Output the [X, Y] coordinate of the center of the cell containing the given text.  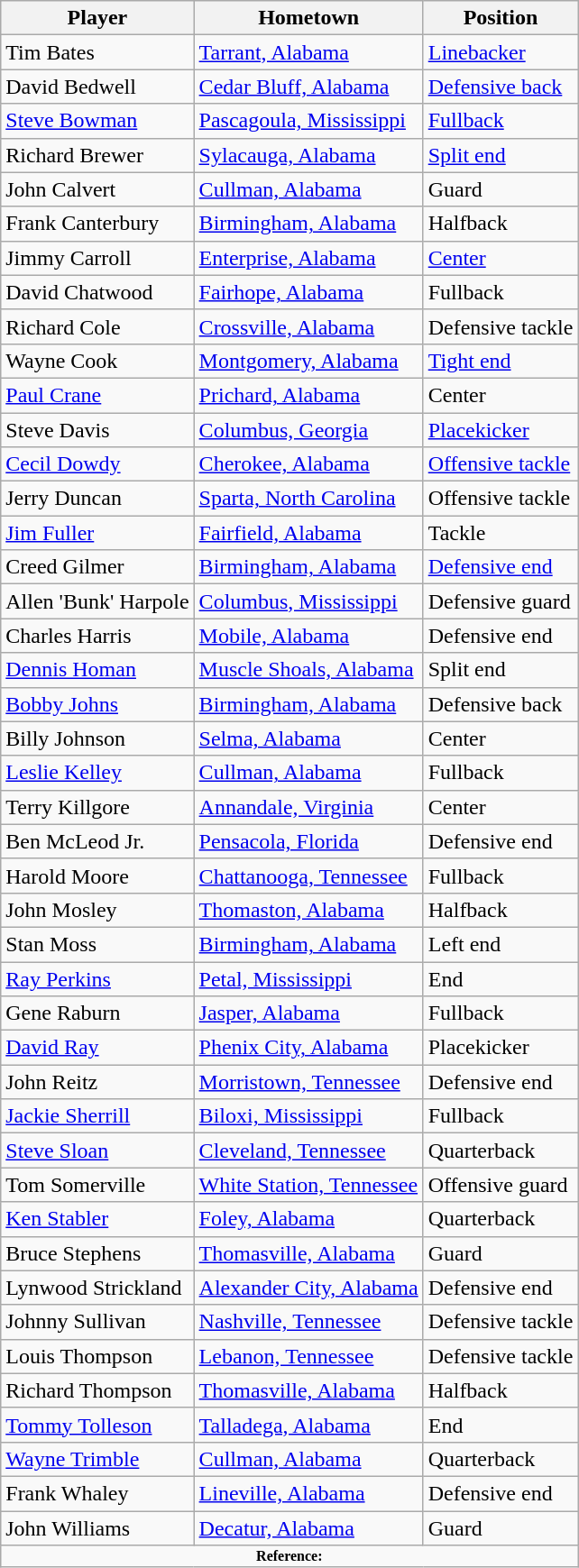
Stan Moss [97, 944]
John Calvert [97, 189]
Jimmy Carroll [97, 258]
Steve Davis [97, 430]
Crossville, Alabama [308, 326]
Mobile, Alabama [308, 636]
Harold Moore [97, 876]
Tarrant, Alabama [308, 52]
Phenix City, Alabama [308, 1048]
Steve Sloan [97, 1151]
White Station, Tennessee [308, 1185]
Left end [501, 944]
Dennis Homan [97, 670]
Creed Gilmer [97, 567]
Foley, Alabama [308, 1219]
Ken Stabler [97, 1219]
Terry Killgore [97, 807]
Tackle [501, 533]
Bobby Johns [97, 704]
Muscle Shoals, Alabama [308, 670]
Wayne Cook [97, 361]
Richard Brewer [97, 155]
Thomaston, Alabama [308, 910]
Sylacauga, Alabama [308, 155]
Louis Thompson [97, 1356]
Fairfield, Alabama [308, 533]
Player [97, 18]
Biloxi, Mississippi [308, 1116]
Steve Bowman [97, 121]
Alexander City, Alabama [308, 1288]
Prichard, Alabama [308, 395]
John Williams [97, 1528]
Lineville, Alabama [308, 1493]
Gene Raburn [97, 1013]
John Mosley [97, 910]
Tommy Tolleson [97, 1425]
Paul Crane [97, 395]
Jackie Sherrill [97, 1116]
Cleveland, Tennessee [308, 1151]
Wayne Trimble [97, 1459]
Nashville, Tennessee [308, 1322]
Petal, Mississippi [308, 978]
Tom Somerville [97, 1185]
Reference: [289, 1556]
Columbus, Mississippi [308, 601]
Sparta, North Carolina [308, 499]
Chattanooga, Tennessee [308, 876]
Linebacker [501, 52]
David Bedwell [97, 87]
John Reitz [97, 1082]
Jerry Duncan [97, 499]
Columbus, Georgia [308, 430]
Pensacola, Florida [308, 841]
Position [501, 18]
Pascagoula, Mississippi [308, 121]
Cherokee, Alabama [308, 464]
Offensive guard [501, 1185]
Allen 'Bunk' Harpole [97, 601]
Tim Bates [97, 52]
Jim Fuller [97, 533]
Ray Perkins [97, 978]
Jasper, Alabama [308, 1013]
Frank Whaley [97, 1493]
Johnny Sullivan [97, 1322]
Richard Thompson [97, 1390]
Morristown, Tennessee [308, 1082]
Annandale, Virginia [308, 807]
Decatur, Alabama [308, 1528]
Frank Canterbury [97, 224]
Charles Harris [97, 636]
Montgomery, Alabama [308, 361]
Selma, Alabama [308, 738]
Cedar Bluff, Alabama [308, 87]
Billy Johnson [97, 738]
Leslie Kelley [97, 773]
Lynwood Strickland [97, 1288]
David Ray [97, 1048]
Enterprise, Alabama [308, 258]
Ben McLeod Jr. [97, 841]
Tight end [501, 361]
David Chatwood [97, 292]
Lebanon, Tennessee [308, 1356]
Cecil Dowdy [97, 464]
Hometown [308, 18]
Fairhope, Alabama [308, 292]
Bruce Stephens [97, 1253]
Richard Cole [97, 326]
Talladega, Alabama [308, 1425]
Defensive guard [501, 601]
